Scan for the cell matching the given text and deliver its (X, Y) coordinate at center. 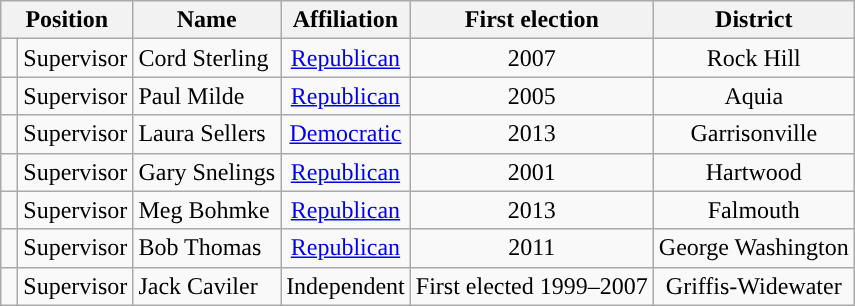
First election (532, 20)
Position (67, 20)
Gary Snelings (207, 172)
Bob Thomas (207, 248)
Affiliation (346, 20)
Paul Milde (207, 96)
2005 (532, 96)
George Washington (754, 248)
Rock Hill (754, 58)
Cord Sterling (207, 58)
District (754, 20)
Laura Sellers (207, 134)
Garrisonville (754, 134)
2007 (532, 58)
2011 (532, 248)
Falmouth (754, 210)
Name (207, 20)
Griffis-Widewater (754, 286)
Independent (346, 286)
Meg Bohmke (207, 210)
Aquia (754, 96)
Hartwood (754, 172)
First elected 1999–2007 (532, 286)
Democratic (346, 134)
2001 (532, 172)
Jack Caviler (207, 286)
